Output the (x, y) coordinate of the center of the cell containing the given text.  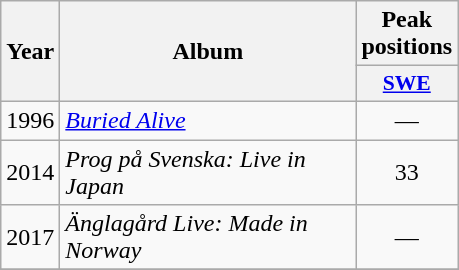
Buried Alive (208, 120)
2017 (30, 238)
Änglagård Live: Made in Norway (208, 238)
2014 (30, 172)
Album (208, 52)
Year (30, 52)
SWE (407, 84)
1996 (30, 120)
Prog på Svenska: Live in Japan (208, 172)
Peak positions (407, 34)
33 (407, 172)
